Find where the given text appears and provide that cell's center as [X, Y] coordinate. 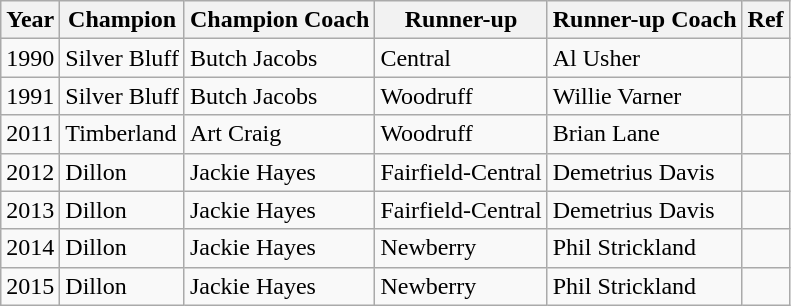
Champion Coach [279, 20]
1990 [30, 58]
2012 [30, 172]
Ref [766, 20]
Champion [122, 20]
2014 [30, 248]
2011 [30, 134]
Brian Lane [644, 134]
Runner-up Coach [644, 20]
Central [461, 58]
Al Usher [644, 58]
2013 [30, 210]
Runner-up [461, 20]
Art Craig [279, 134]
Willie Varner [644, 96]
Timberland [122, 134]
2015 [30, 286]
Year [30, 20]
1991 [30, 96]
